Detect which cell encompasses the target text, then output its (x, y) center coordinate. 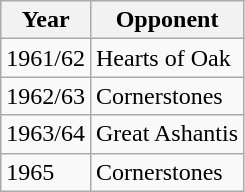
1962/63 (46, 96)
Great Ashantis (166, 134)
Opponent (166, 20)
1963/64 (46, 134)
1965 (46, 172)
1961/62 (46, 58)
Hearts of Oak (166, 58)
Year (46, 20)
